Find where the given text appears and provide that cell's center as [x, y] coordinate. 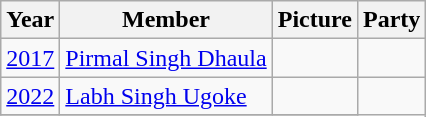
2022 [30, 96]
Pirmal Singh Dhaula [166, 58]
Labh Singh Ugoke [166, 96]
Party [391, 20]
Picture [314, 20]
Year [30, 20]
2017 [30, 58]
Member [166, 20]
